Find where the given text appears and provide that cell's center as (x, y) coordinate. 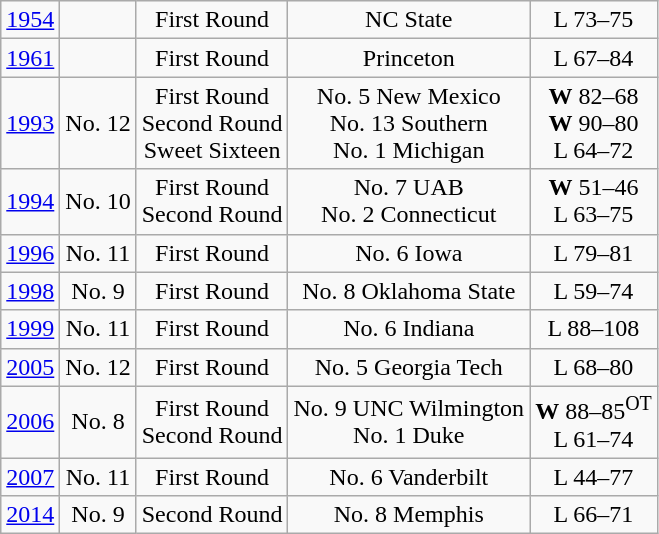
1994 (30, 202)
L 68–80 (594, 367)
L 73–75 (594, 20)
No. 8 Oklahoma State (409, 291)
No. 8 Memphis (409, 515)
L 59–74 (594, 291)
L 44–77 (594, 477)
No. 5 New MexicoNo. 13 SouthernNo. 1 Michigan (409, 123)
1998 (30, 291)
No. 5 Georgia Tech (409, 367)
1954 (30, 20)
No. 6 Indiana (409, 329)
First RoundSecond RoundSweet Sixteen (212, 123)
W 82–68W 90–80L 64–72 (594, 123)
1961 (30, 58)
L 79–81 (594, 253)
1996 (30, 253)
L 88–108 (594, 329)
No. 8 (98, 422)
Second Round (212, 515)
1993 (30, 123)
2014 (30, 515)
No. 6 Iowa (409, 253)
2007 (30, 477)
2006 (30, 422)
Princeton (409, 58)
No. 7 UABNo. 2 Connecticut (409, 202)
W 51–46L 63–75 (594, 202)
L 67–84 (594, 58)
No. 6 Vanderbilt (409, 477)
W 88–85OTL 61–74 (594, 422)
NC State (409, 20)
No. 10 (98, 202)
L 66–71 (594, 515)
2005 (30, 367)
1999 (30, 329)
No. 9 UNC WilmingtonNo. 1 Duke (409, 422)
